Capture the cell that displays the provided text and extract its (x, y) central coordinate. 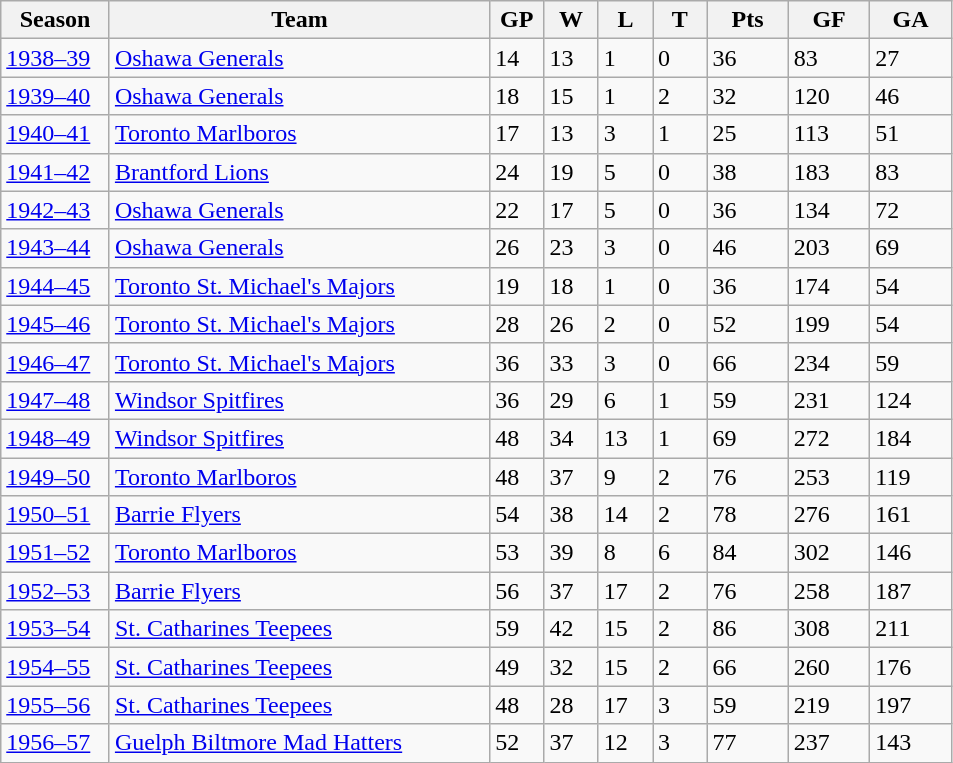
42 (571, 629)
23 (571, 248)
53 (517, 553)
211 (911, 629)
1944–45 (56, 286)
72 (911, 210)
258 (828, 591)
78 (748, 515)
253 (828, 477)
113 (828, 134)
234 (828, 362)
Guelph Biltmore Mad Hatters (299, 743)
174 (828, 286)
9 (625, 477)
W (571, 20)
1941–42 (56, 172)
260 (828, 667)
276 (828, 515)
GF (828, 20)
1947–48 (56, 400)
1945–46 (56, 324)
161 (911, 515)
77 (748, 743)
1950–51 (56, 515)
T (680, 20)
197 (911, 705)
199 (828, 324)
183 (828, 172)
1946–47 (56, 362)
1943–44 (56, 248)
25 (748, 134)
1953–54 (56, 629)
34 (571, 438)
Brantford Lions (299, 172)
1955–56 (56, 705)
237 (828, 743)
Season (56, 20)
33 (571, 362)
12 (625, 743)
51 (911, 134)
Pts (748, 20)
231 (828, 400)
Team (299, 20)
1949–50 (56, 477)
49 (517, 667)
1939–40 (56, 96)
86 (748, 629)
1942–43 (56, 210)
203 (828, 248)
184 (911, 438)
84 (748, 553)
119 (911, 477)
GA (911, 20)
1940–41 (56, 134)
27 (911, 58)
124 (911, 400)
22 (517, 210)
L (625, 20)
GP (517, 20)
1954–55 (56, 667)
1956–57 (56, 743)
29 (571, 400)
1938–39 (56, 58)
187 (911, 591)
1952–53 (56, 591)
308 (828, 629)
302 (828, 553)
134 (828, 210)
1948–49 (56, 438)
120 (828, 96)
143 (911, 743)
39 (571, 553)
272 (828, 438)
219 (828, 705)
146 (911, 553)
8 (625, 553)
176 (911, 667)
24 (517, 172)
56 (517, 591)
1951–52 (56, 553)
